Return (x, y) of the center of cell containing provided text 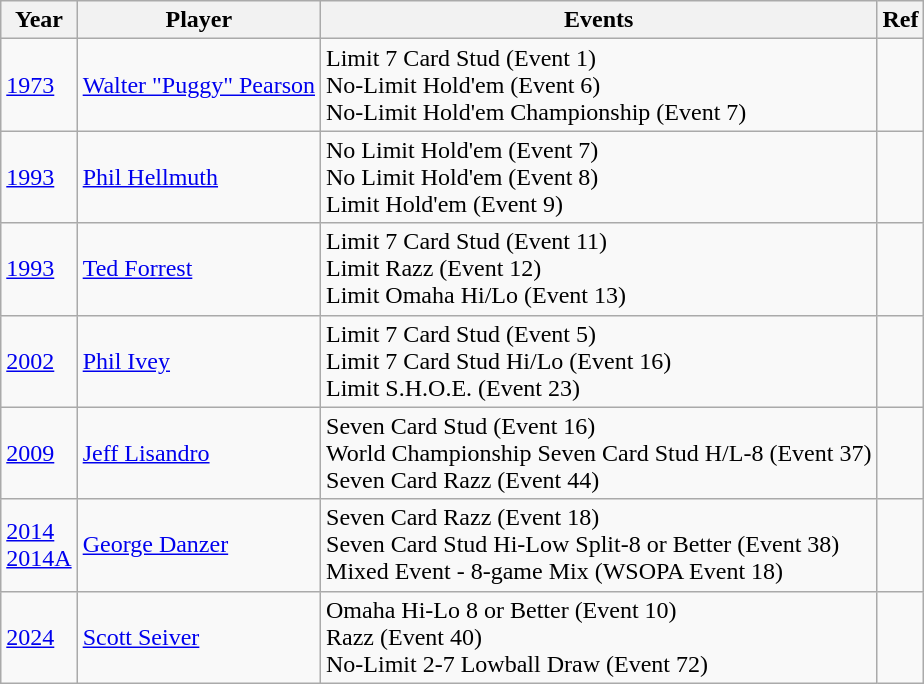
Limit 7 Card Stud (Event 1)No-Limit Hold'em (Event 6)No-Limit Hold'em Championship (Event 7) (599, 85)
George Danzer (198, 545)
Year (39, 20)
Ref (900, 20)
Jeff Lisandro (198, 453)
Limit 7 Card Stud (Event 5)Limit 7 Card Stud Hi/Lo (Event 16)Limit S.H.O.E. (Event 23) (599, 361)
1973 (39, 85)
2009 (39, 453)
2002 (39, 361)
Seven Card Stud (Event 16)World Championship Seven Card Stud H/L-8 (Event 37)Seven Card Razz (Event 44) (599, 453)
20142014A (39, 545)
2024 (39, 637)
Seven Card Razz (Event 18)Seven Card Stud Hi-Low Split-8 or Better (Event 38)Mixed Event - 8-game Mix (WSOPA Event 18) (599, 545)
Ted Forrest (198, 269)
Scott Seiver (198, 637)
Omaha Hi-Lo 8 or Better (Event 10)Razz (Event 40)No-Limit 2-7 Lowball Draw (Event 72) (599, 637)
Phil Hellmuth (198, 177)
Phil Ivey (198, 361)
Events (599, 20)
Limit 7 Card Stud (Event 11)Limit Razz (Event 12)Limit Omaha Hi/Lo (Event 13) (599, 269)
No Limit Hold'em (Event 7)No Limit Hold'em (Event 8)Limit Hold'em (Event 9) (599, 177)
Walter "Puggy" Pearson (198, 85)
Player (198, 20)
